Detect which cell encompasses the target text, then output its [X, Y] center coordinate. 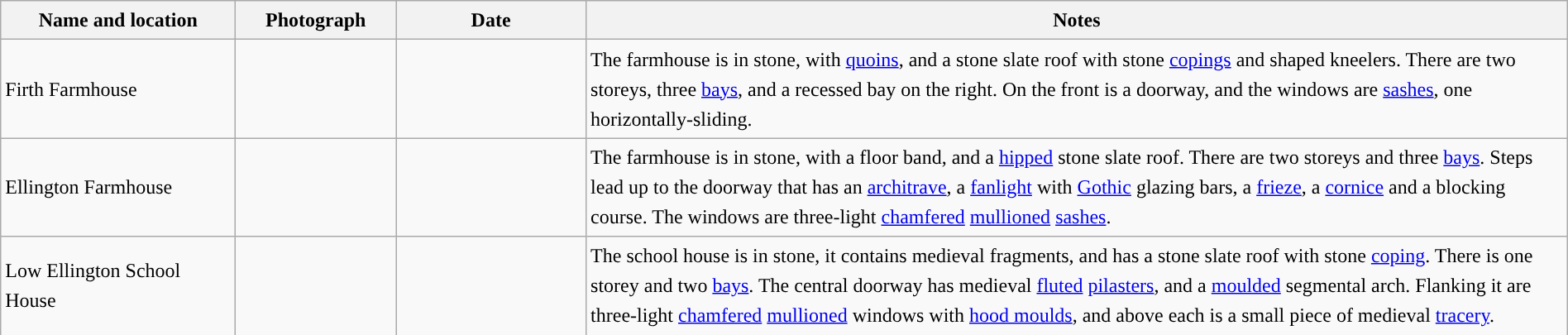
Low Ellington School House [118, 286]
Date [491, 20]
Notes [1077, 20]
Photograph [316, 20]
Firth Farmhouse [118, 89]
Name and location [118, 20]
Ellington Farmhouse [118, 187]
